Identify which cell holds the provided text, then report its (x, y) central coordinate. 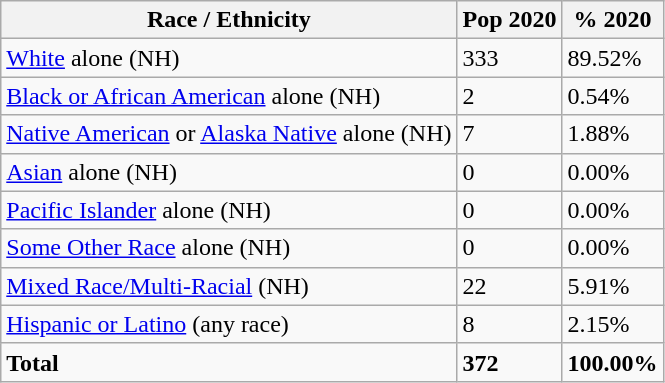
Native American or Alaska Native alone (NH) (229, 134)
Hispanic or Latino (any race) (229, 324)
100.00% (612, 362)
89.52% (612, 58)
Black or African American alone (NH) (229, 96)
White alone (NH) (229, 58)
2 (510, 96)
372 (510, 362)
% 2020 (612, 20)
0.54% (612, 96)
5.91% (612, 286)
Total (229, 362)
Pacific Islander alone (NH) (229, 210)
Mixed Race/Multi-Racial (NH) (229, 286)
Pop 2020 (510, 20)
Race / Ethnicity (229, 20)
1.88% (612, 134)
333 (510, 58)
Asian alone (NH) (229, 172)
22 (510, 286)
Some Other Race alone (NH) (229, 248)
8 (510, 324)
2.15% (612, 324)
7 (510, 134)
